Output the (x, y) coordinate of the center of the cell containing the given text.  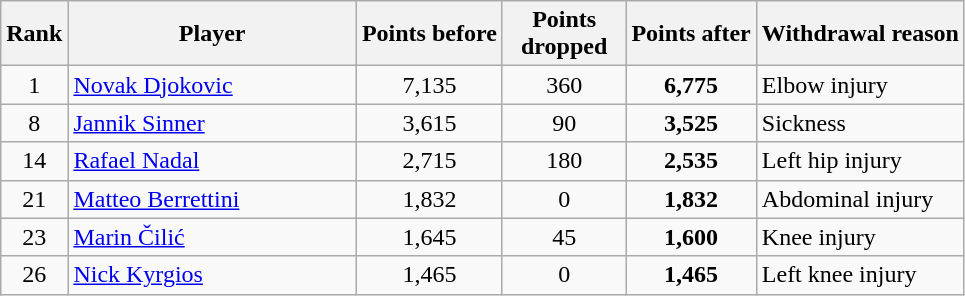
Rafael Nadal (212, 161)
2,535 (691, 161)
360 (564, 85)
6,775 (691, 85)
Rank (34, 34)
1 (34, 85)
Matteo Berrettini (212, 199)
8 (34, 123)
Jannik Sinner (212, 123)
45 (564, 237)
Points dropped (564, 34)
Withdrawal reason (860, 34)
Points before (429, 34)
Points after (691, 34)
3,525 (691, 123)
Sickness (860, 123)
Left hip injury (860, 161)
14 (34, 161)
2,715 (429, 161)
Novak Djokovic (212, 85)
Knee injury (860, 237)
90 (564, 123)
Left knee injury (860, 275)
Player (212, 34)
23 (34, 237)
180 (564, 161)
3,615 (429, 123)
Elbow injury (860, 85)
26 (34, 275)
21 (34, 199)
Nick Kyrgios (212, 275)
Abdominal injury (860, 199)
7,135 (429, 85)
1,645 (429, 237)
1,600 (691, 237)
Marin Čilić (212, 237)
